Find where the given text appears and provide that cell's center as [X, Y] coordinate. 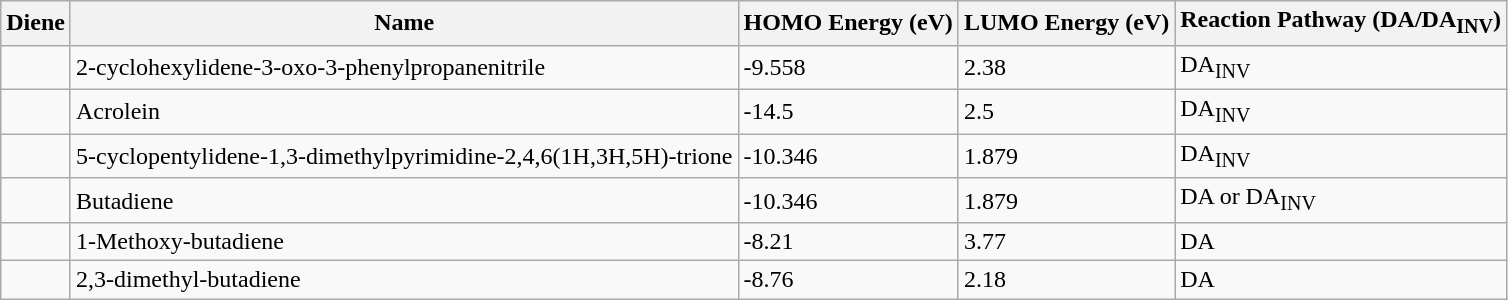
2.5 [1066, 111]
Diene [36, 23]
LUMO Energy (eV) [1066, 23]
Name [404, 23]
5-cyclopentylidene-1,3-dimethylpyrimidine-2,4,6(1H,3H,5H)-trione [404, 156]
3.77 [1066, 241]
1-Methoxy-butadiene [404, 241]
2.18 [1066, 280]
HOMO Energy (eV) [848, 23]
2-cyclohexylidene-3-oxo-3-phenylpropanenitrile [404, 67]
Butadiene [404, 200]
-9.558 [848, 67]
-14.5 [848, 111]
-8.76 [848, 280]
DA or DAINV [1341, 200]
Acrolein [404, 111]
-8.21 [848, 241]
2.38 [1066, 67]
Reaction Pathway (DA/DAINV) [1341, 23]
2,3-dimethyl-butadiene [404, 280]
